Identify which cell holds the provided text, then report its (x, y) central coordinate. 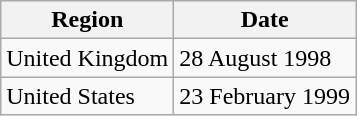
23 February 1999 (265, 96)
United States (88, 96)
Date (265, 20)
United Kingdom (88, 58)
Region (88, 20)
28 August 1998 (265, 58)
